Return the [x, y] coordinate for the center point of the cell that contains the specified text.  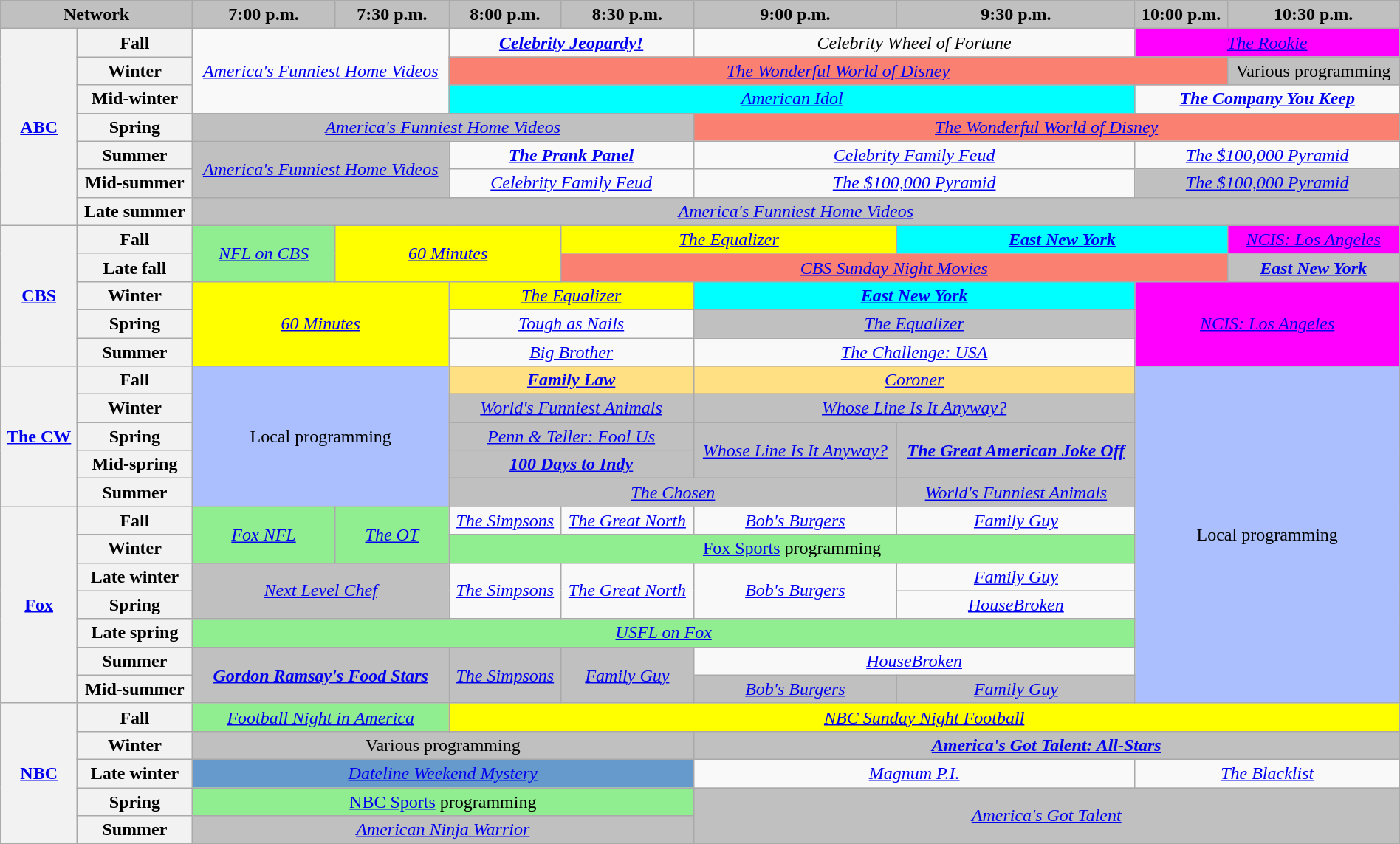
Fox [39, 605]
The Blacklist [1267, 773]
Fox NFL [263, 535]
USFL on Fox [663, 633]
Late summer [135, 211]
CBS [39, 295]
Late spring [135, 633]
Coroner [914, 380]
Tough as Nails [572, 323]
10:30 p.m. [1313, 15]
NBC Sunday Night Football [924, 717]
CBS Sunday Night Movies [894, 267]
The Challenge: USA [914, 352]
Dateline Weekend Mystery [443, 773]
The OT [392, 535]
Big Brother [572, 352]
Family Law [572, 380]
NFL on CBS [263, 253]
9:30 p.m. [1016, 15]
8:00 p.m. [505, 15]
The Rookie [1267, 43]
100 Days to Indy [572, 464]
Penn & Teller: Fool Us [572, 436]
7:00 p.m. [263, 15]
The Great American Joke Off [1016, 450]
Celebrity Wheel of Fortune [914, 43]
Late fall [135, 267]
NBC Sports programming [443, 801]
Football Night in America [320, 717]
7:30 p.m. [392, 15]
America's Got Talent [1046, 815]
The Company You Keep [1267, 99]
Mid-winter [135, 99]
Network [97, 15]
Next Level Chef [320, 591]
NBC [39, 773]
10:00 p.m. [1181, 15]
The Chosen [673, 493]
The Prank Panel [572, 155]
America's Got Talent: All-Stars [1046, 745]
American Idol [792, 99]
The CW [39, 436]
9:00 p.m. [795, 15]
Magnum P.I. [914, 773]
American Ninja Warrior [443, 830]
Gordon Ramsay's Food Stars [320, 675]
Fox Sports programming [792, 549]
ABC [39, 127]
8:30 p.m. [628, 15]
Celebrity Jeopardy! [572, 43]
Mid-spring [135, 464]
